Search for the cell housing the specified text and yield its (X, Y) center coordinate. 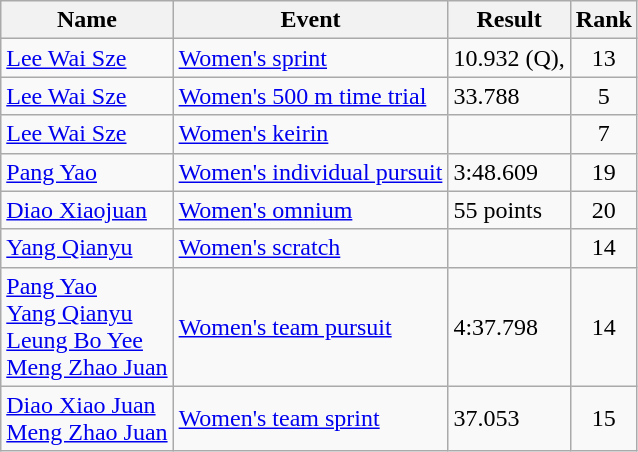
Yang Qianyu (87, 248)
Pang YaoYang QianyuLeung Bo YeeMeng Zhao Juan (87, 326)
20 (604, 210)
37.053 (509, 418)
3:48.609 (509, 172)
Women's 500 m time trial (310, 96)
Women's individual pursuit (310, 172)
Diao Xiao JuanMeng Zhao Juan (87, 418)
Result (509, 20)
Rank (604, 20)
15 (604, 418)
4:37.798 (509, 326)
10.932 (Q), (509, 58)
Diao Xiaojuan (87, 210)
Women's keirin (310, 134)
Name (87, 20)
Event (310, 20)
Women's team pursuit (310, 326)
7 (604, 134)
13 (604, 58)
Women's scratch (310, 248)
Pang Yao (87, 172)
19 (604, 172)
Women's omnium (310, 210)
Women's sprint (310, 58)
33.788 (509, 96)
Women's team sprint (310, 418)
5 (604, 96)
55 points (509, 210)
